Provide the (x, y) coordinate of the cell's center where the given text is located.  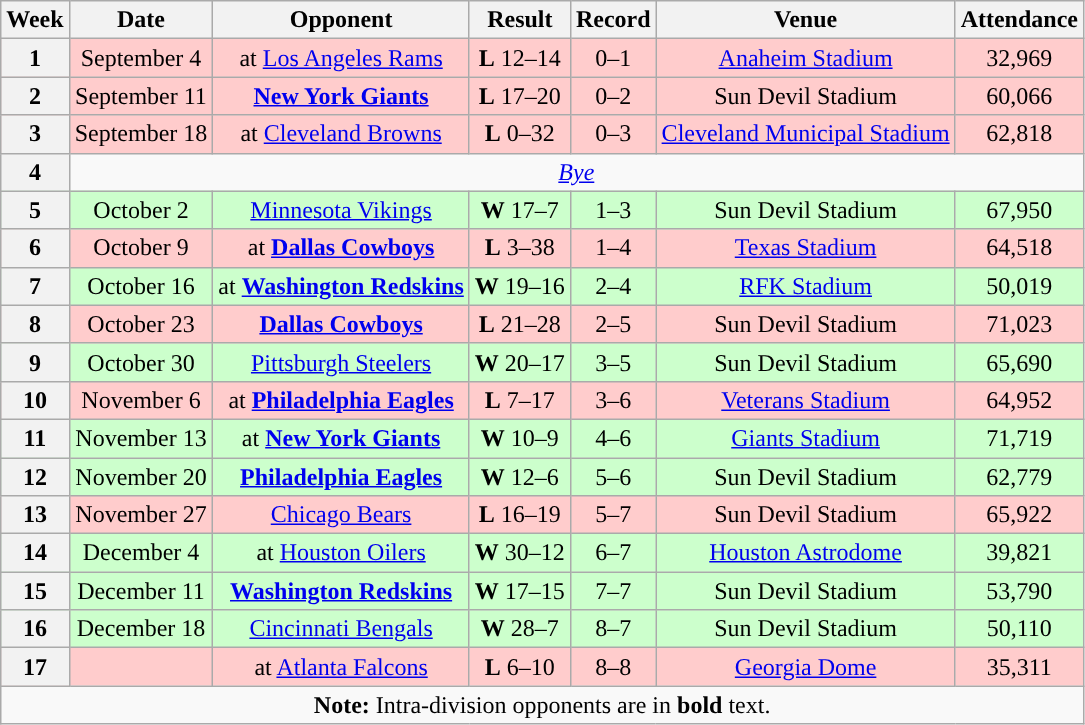
0–1 (613, 58)
Opponent (341, 20)
65,922 (1019, 515)
14 (35, 553)
October 23 (141, 324)
7 (35, 286)
2 (35, 96)
32,969 (1019, 58)
17 (35, 667)
11 (35, 438)
at Los Angeles Rams (341, 58)
16 (35, 629)
Texas Stadium (806, 248)
December 18 (141, 629)
October 16 (141, 286)
7–7 (613, 591)
53,790 (1019, 591)
L 21–28 (520, 324)
3–5 (613, 362)
September 18 (141, 134)
35,311 (1019, 667)
65,690 (1019, 362)
L 3–38 (520, 248)
4–6 (613, 438)
L 6–10 (520, 667)
62,818 (1019, 134)
67,950 (1019, 210)
Giants Stadium (806, 438)
Result (520, 20)
Note: Intra-division opponents are in bold text. (542, 705)
Anaheim Stadium (806, 58)
8 (35, 324)
RFK Stadium (806, 286)
15 (35, 591)
1 (35, 58)
5–6 (613, 477)
Record (613, 20)
Cincinnati Bengals (341, 629)
at Cleveland Browns (341, 134)
64,952 (1019, 400)
W 12–6 (520, 477)
50,110 (1019, 629)
1–4 (613, 248)
W 28–7 (520, 629)
Washington Redskins (341, 591)
5 (35, 210)
3 (35, 134)
at Atlanta Falcons (341, 667)
at Philadelphia Eagles (341, 400)
W 30–12 (520, 553)
Pittsburgh Steelers (341, 362)
Dallas Cowboys (341, 324)
2–5 (613, 324)
November 27 (141, 515)
60,066 (1019, 96)
0–3 (613, 134)
Date (141, 20)
Week (35, 20)
L 12–14 (520, 58)
September 11 (141, 96)
6–7 (613, 553)
W 17–15 (520, 591)
November 13 (141, 438)
8–7 (613, 629)
October 30 (141, 362)
13 (35, 515)
W 17–7 (520, 210)
Chicago Bears (341, 515)
71,719 (1019, 438)
November 6 (141, 400)
0–2 (613, 96)
December 11 (141, 591)
Philadelphia Eagles (341, 477)
3–6 (613, 400)
at Dallas Cowboys (341, 248)
1–3 (613, 210)
6 (35, 248)
at New York Giants (341, 438)
October 2 (141, 210)
Minnesota Vikings (341, 210)
39,821 (1019, 553)
October 9 (141, 248)
Houston Astrodome (806, 553)
10 (35, 400)
Attendance (1019, 20)
Veterans Stadium (806, 400)
5–7 (613, 515)
W 10–9 (520, 438)
12 (35, 477)
50,019 (1019, 286)
L 16–19 (520, 515)
4 (35, 172)
at Houston Oilers (341, 553)
8–8 (613, 667)
L 0–32 (520, 134)
Bye (576, 172)
64,518 (1019, 248)
December 4 (141, 553)
Georgia Dome (806, 667)
November 20 (141, 477)
L 7–17 (520, 400)
Venue (806, 20)
L 17–20 (520, 96)
62,779 (1019, 477)
71,023 (1019, 324)
New York Giants (341, 96)
2–4 (613, 286)
W 19–16 (520, 286)
September 4 (141, 58)
at Washington Redskins (341, 286)
Cleveland Municipal Stadium (806, 134)
W 20–17 (520, 362)
9 (35, 362)
